Pinpoint the cell where the given text exists, returning its (X, Y) midpoint coordinate. 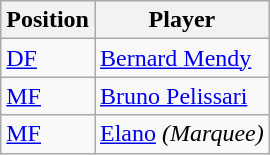
DF (48, 58)
Position (48, 20)
Elano (Marquee) (182, 134)
Player (182, 20)
Bruno Pelissari (182, 96)
Bernard Mendy (182, 58)
